Search for the cell housing the specified text and yield its [X, Y] center coordinate. 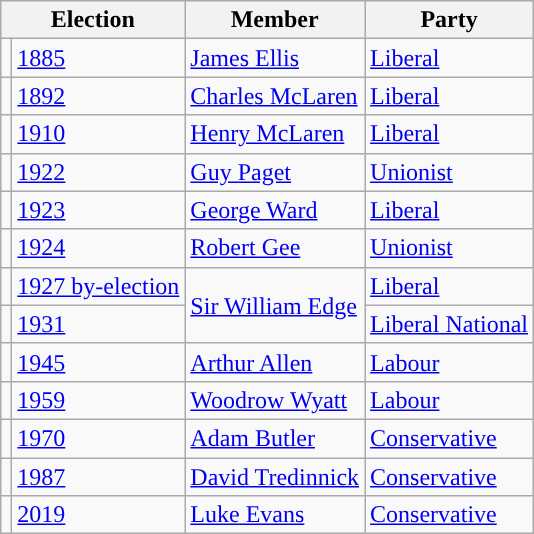
Election [93, 20]
James Ellis [275, 58]
1910 [98, 134]
Member [275, 20]
Sir William Edge [275, 305]
1892 [98, 96]
1945 [98, 362]
Party [450, 20]
Henry McLaren [275, 134]
1970 [98, 438]
1931 [98, 324]
1959 [98, 400]
Arthur Allen [275, 362]
Liberal National [450, 324]
Woodrow Wyatt [275, 400]
1987 [98, 477]
David Tredinnick [275, 477]
George Ward [275, 210]
1924 [98, 248]
2019 [98, 515]
Adam Butler [275, 438]
1923 [98, 210]
Charles McLaren [275, 96]
Luke Evans [275, 515]
1927 by-election [98, 286]
Robert Gee [275, 248]
1922 [98, 172]
1885 [98, 58]
Guy Paget [275, 172]
